Find where the given text appears and provide that cell's center as [X, Y] coordinate. 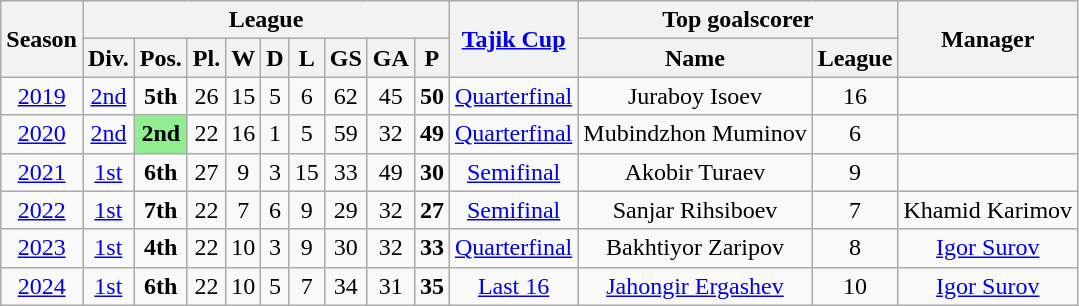
Top goalscorer [738, 20]
59 [346, 134]
L [306, 58]
45 [390, 96]
2024 [42, 286]
W [244, 58]
34 [346, 286]
Pos. [160, 58]
Pl. [206, 58]
Bakhtiyor Zaripov [695, 248]
2022 [42, 210]
50 [432, 96]
35 [432, 286]
31 [390, 286]
5th [160, 96]
Sanjar Rihsiboev [695, 210]
GA [390, 58]
4th [160, 248]
Last 16 [513, 286]
26 [206, 96]
Akobir Turaev [695, 172]
Jahongir Ergashev [695, 286]
Khamid Karimov [988, 210]
Manager [988, 39]
D [275, 58]
Tajik Cup [513, 39]
62 [346, 96]
2021 [42, 172]
29 [346, 210]
Div. [108, 58]
1 [275, 134]
Juraboy Isoev [695, 96]
GS [346, 58]
7th [160, 210]
P [432, 58]
2020 [42, 134]
Mubindzhon Muminov [695, 134]
2019 [42, 96]
Season [42, 39]
2023 [42, 248]
Name [695, 58]
8 [855, 248]
